Return the [X, Y] coordinate for the center point of the cell that contains the specified text.  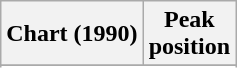
Peakposition [189, 34]
Chart (1990) [72, 34]
